For the text-containing cell, return its midpoint in [X, Y] coordinate format. 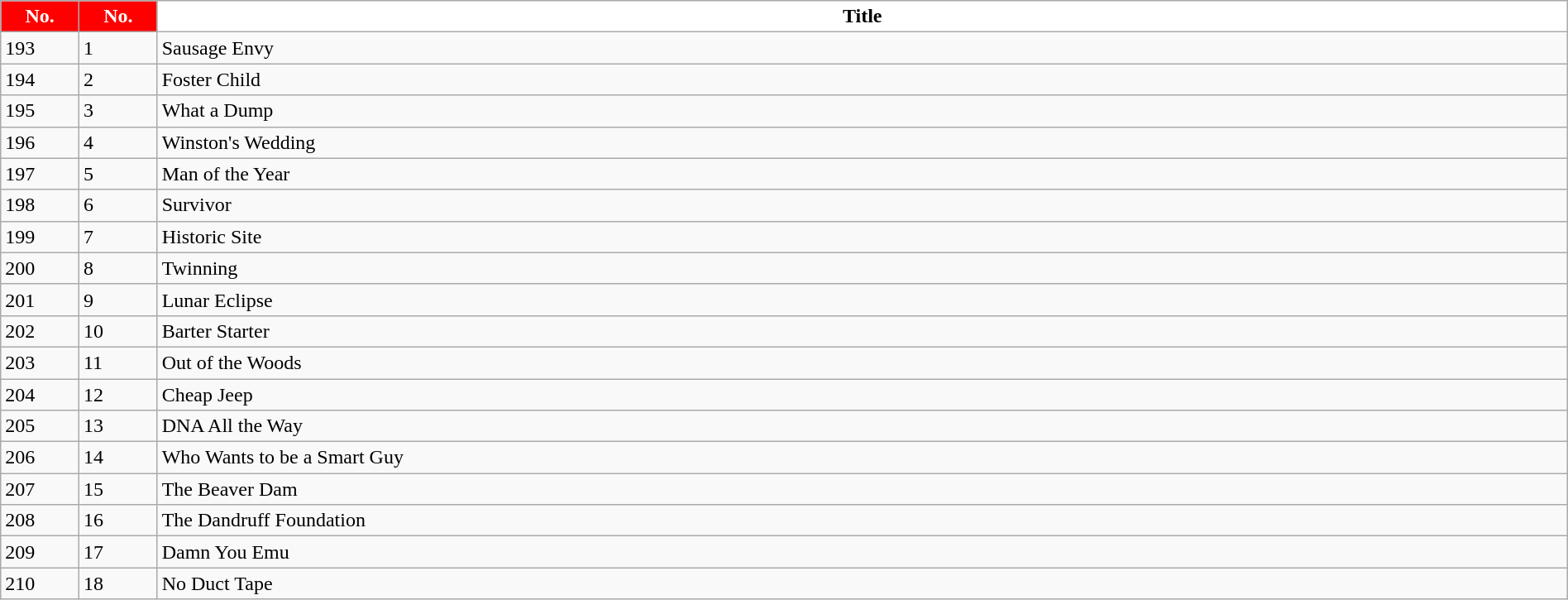
Historic Site [862, 237]
1 [117, 48]
206 [40, 458]
Winston's Wedding [862, 142]
18 [117, 583]
209 [40, 552]
Cheap Jeep [862, 395]
195 [40, 111]
Lunar Eclipse [862, 300]
2 [117, 79]
14 [117, 458]
3 [117, 111]
194 [40, 79]
17 [117, 552]
7 [117, 237]
4 [117, 142]
Foster Child [862, 79]
210 [40, 583]
201 [40, 300]
193 [40, 48]
197 [40, 174]
Barter Starter [862, 331]
5 [117, 174]
207 [40, 489]
204 [40, 395]
9 [117, 300]
199 [40, 237]
208 [40, 521]
No Duct Tape [862, 583]
Who Wants to be a Smart Guy [862, 458]
Man of the Year [862, 174]
11 [117, 362]
200 [40, 268]
The Dandruff Foundation [862, 521]
205 [40, 426]
203 [40, 362]
DNA All the Way [862, 426]
Out of the Woods [862, 362]
What a Dump [862, 111]
The Beaver Dam [862, 489]
196 [40, 142]
Title [862, 17]
Sausage Envy [862, 48]
12 [117, 395]
8 [117, 268]
15 [117, 489]
Damn You Emu [862, 552]
10 [117, 331]
198 [40, 205]
Survivor [862, 205]
13 [117, 426]
16 [117, 521]
Twinning [862, 268]
202 [40, 331]
6 [117, 205]
